Pinpoint the cell where the given text exists, returning its [x, y] midpoint coordinate. 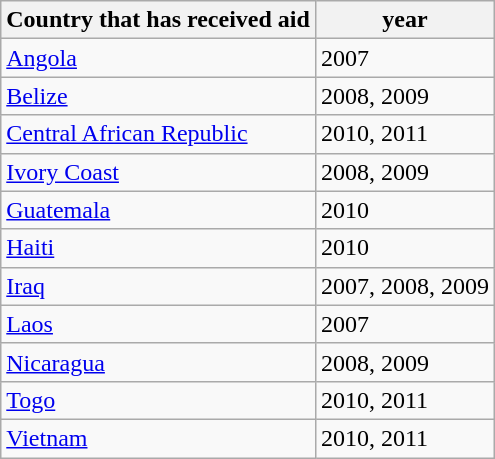
2007, 2008, 2009 [404, 286]
year [404, 20]
Country that has received aid [158, 20]
Guatemala [158, 210]
Laos [158, 324]
Ivory Coast [158, 172]
Belize [158, 96]
Iraq [158, 286]
Haiti [158, 248]
Togo [158, 400]
Central African Republic [158, 134]
Angola [158, 58]
Nicaragua [158, 362]
Vietnam [158, 438]
